For the text-containing cell, return its midpoint in (X, Y) coordinate format. 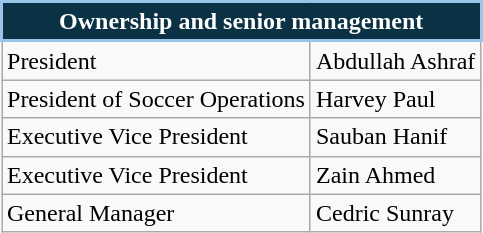
Zain Ahmed (395, 175)
Ownership and senior management (242, 22)
Abdullah Ashraf (395, 60)
President (156, 60)
General Manager (156, 213)
President of Soccer Operations (156, 99)
Sauban Hanif (395, 137)
Cedric Sunray (395, 213)
Harvey Paul (395, 99)
